Identify which cell holds the provided text, then report its [x, y] central coordinate. 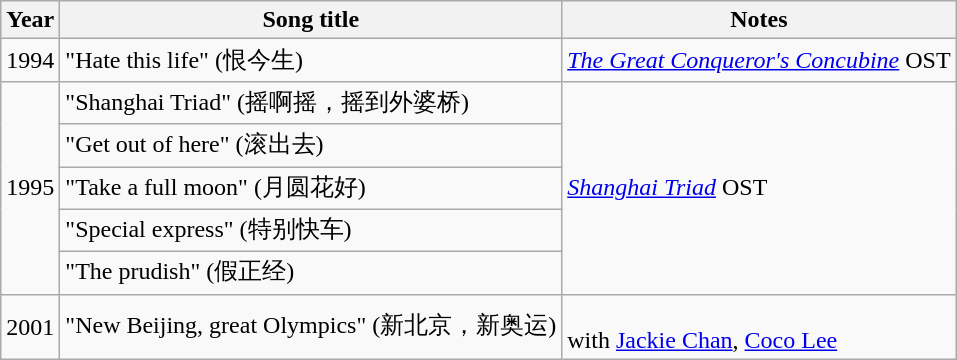
Year [30, 20]
"Special express" (特别快车) [311, 230]
"The prudish" (假正经) [311, 274]
1994 [30, 60]
"Take a full moon" (月圆花好) [311, 188]
Notes [759, 20]
"Get out of here" (滚出去) [311, 146]
with Jackie Chan, Coco Lee [759, 326]
Song title [311, 20]
1995 [30, 188]
2001 [30, 326]
"New Beijing, great Olympics" (新北京，新奥运) [311, 326]
The Great Conqueror's Concubine OST [759, 60]
"Hate this life" (恨今生) [311, 60]
Shanghai Triad OST [759, 188]
"Shanghai Triad" (摇啊摇，摇到外婆桥) [311, 102]
